Search for the cell housing the specified text and yield its (x, y) center coordinate. 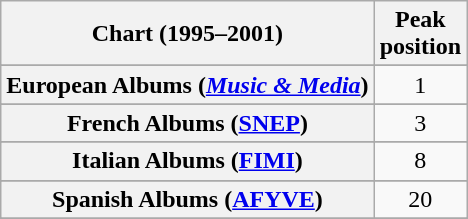
Peak position (420, 34)
3 (420, 123)
European Albums (Music & Media) (188, 85)
Italian Albums (FIMI) (188, 161)
Spanish Albums (AFYVE) (188, 199)
8 (420, 161)
French Albums (SNEP) (188, 123)
Chart (1995–2001) (188, 34)
1 (420, 85)
20 (420, 199)
